Search for the cell housing the specified text and yield its (x, y) center coordinate. 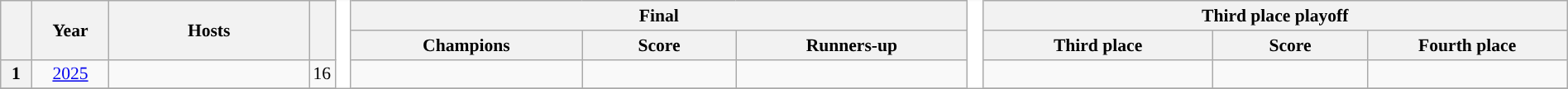
Third place playoff (1275, 16)
1 (17, 74)
Champions (466, 45)
Third place (1098, 45)
Fourth place (1467, 45)
2025 (70, 74)
Runners-up (852, 45)
Final (659, 16)
Hosts (209, 30)
16 (323, 74)
Year (70, 30)
